For the text-containing cell, return its midpoint in (x, y) coordinate format. 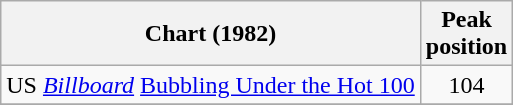
104 (466, 85)
Peakposition (466, 34)
US Billboard Bubbling Under the Hot 100 (211, 85)
Chart (1982) (211, 34)
